For the text-containing cell, return its midpoint in [x, y] coordinate format. 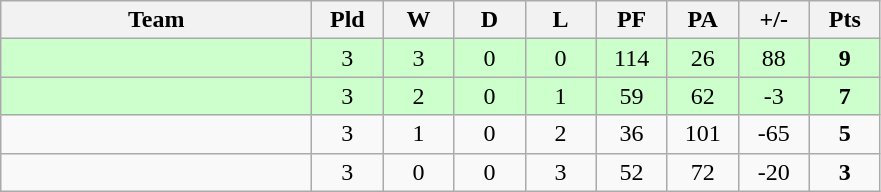
PF [632, 20]
52 [632, 172]
Team [156, 20]
Pld [348, 20]
59 [632, 96]
+/- [774, 20]
88 [774, 58]
-20 [774, 172]
D [490, 20]
36 [632, 134]
7 [844, 96]
W [418, 20]
9 [844, 58]
-3 [774, 96]
114 [632, 58]
L [560, 20]
PA [702, 20]
5 [844, 134]
26 [702, 58]
Pts [844, 20]
62 [702, 96]
72 [702, 172]
-65 [774, 134]
101 [702, 134]
